Return (x, y) of the center of cell containing provided text 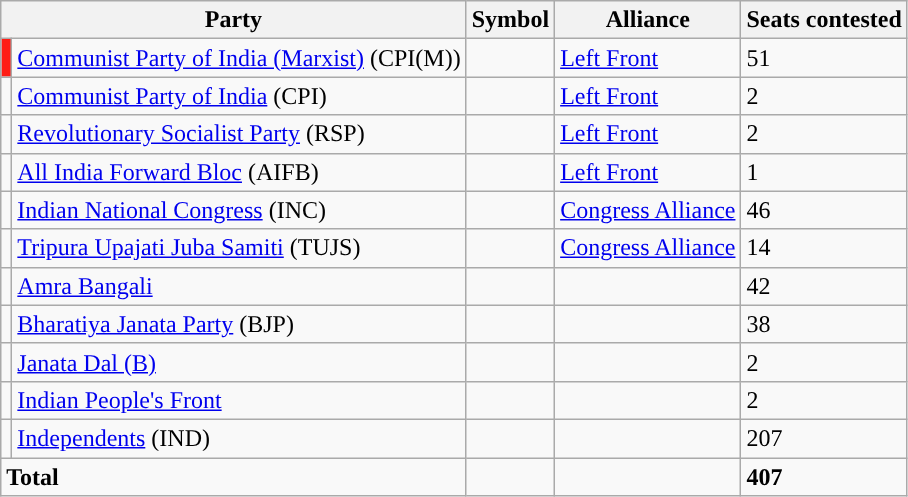
407 (824, 477)
All India Forward Bloc (AIFB) (239, 172)
Alliance (648, 20)
Tripura Upajati Juba Samiti (TUJS) (239, 248)
38 (824, 324)
207 (824, 438)
Indian National Congress (INC) (239, 210)
42 (824, 286)
Total (234, 477)
Amra Bangali (239, 286)
Indian People's Front (239, 400)
51 (824, 58)
14 (824, 248)
Bharatiya Janata Party (BJP) (239, 324)
1 (824, 172)
Communist Party of India (Marxist) (CPI(M)) (239, 58)
46 (824, 210)
Seats contested (824, 20)
Communist Party of India (CPI) (239, 96)
Independents (IND) (239, 438)
Janata Dal (B) (239, 362)
Symbol (510, 20)
Party (234, 20)
Revolutionary Socialist Party (RSP) (239, 134)
